Scan for the cell matching the given text and deliver its [X, Y] coordinate at center. 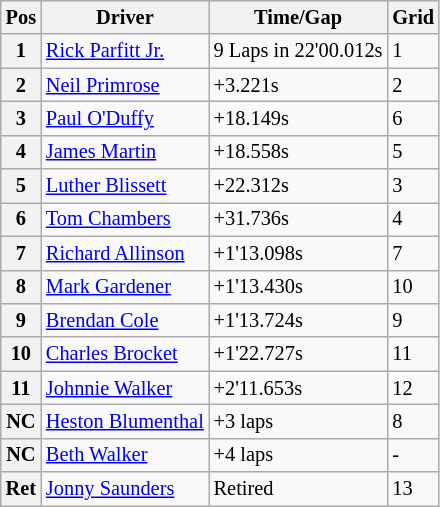
+2'11.653s [298, 388]
- [413, 455]
Mark Gardener [125, 287]
Beth Walker [125, 455]
+18.149s [298, 118]
9 Laps in 22'00.012s [298, 51]
+4 laps [298, 455]
Retired [298, 489]
Luther Blissett [125, 186]
13 [413, 489]
Driver [125, 17]
Rick Parfitt Jr. [125, 51]
Ret [21, 489]
+18.558s [298, 152]
Heston Blumenthal [125, 421]
Paul O'Duffy [125, 118]
Pos [21, 17]
James Martin [125, 152]
Time/Gap [298, 17]
+31.736s [298, 219]
+1'13.098s [298, 253]
Grid [413, 17]
Richard Allinson [125, 253]
+1'22.727s [298, 354]
Johnnie Walker [125, 388]
+22.312s [298, 186]
Neil Primrose [125, 85]
+3.221s [298, 85]
Brendan Cole [125, 320]
Tom Chambers [125, 219]
Jonny Saunders [125, 489]
+1'13.724s [298, 320]
+1'13.430s [298, 287]
+3 laps [298, 421]
Charles Brocket [125, 354]
12 [413, 388]
